Provide the [x, y] coordinate of the cell's center where the given text is located.  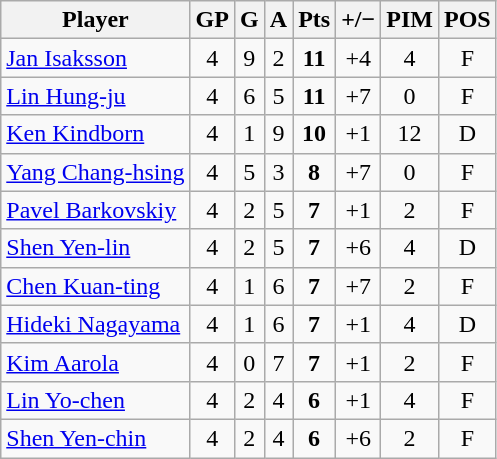
8 [314, 172]
Kim Aarola [96, 362]
+/− [358, 20]
Hideki Nagayama [96, 324]
Lin Hung-ju [96, 96]
10 [314, 134]
Yang Chang-hsing [96, 172]
Ken Kindborn [96, 134]
GP [212, 20]
Jan Isaksson [96, 58]
Shen Yen-chin [96, 438]
PIM [410, 20]
Chen Kuan-ting [96, 286]
Pavel Barkovskiy [96, 210]
Player [96, 20]
G [249, 20]
Shen Yen-lin [96, 248]
Lin Yo-chen [96, 400]
Pts [314, 20]
+4 [358, 58]
12 [410, 134]
POS [467, 20]
A [278, 20]
3 [278, 172]
